Extract the (x, y) coordinate from the center of the cell holding the provided text.  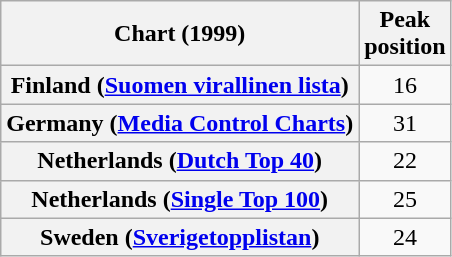
Finland (Suomen virallinen lista) (180, 85)
24 (405, 237)
Sweden (Sverigetopplistan) (180, 237)
Netherlands (Single Top 100) (180, 199)
31 (405, 123)
16 (405, 85)
Peakposition (405, 34)
Germany (Media Control Charts) (180, 123)
Netherlands (Dutch Top 40) (180, 161)
25 (405, 199)
22 (405, 161)
Chart (1999) (180, 34)
